Pinpoint the cell where the given text exists, returning its (x, y) midpoint coordinate. 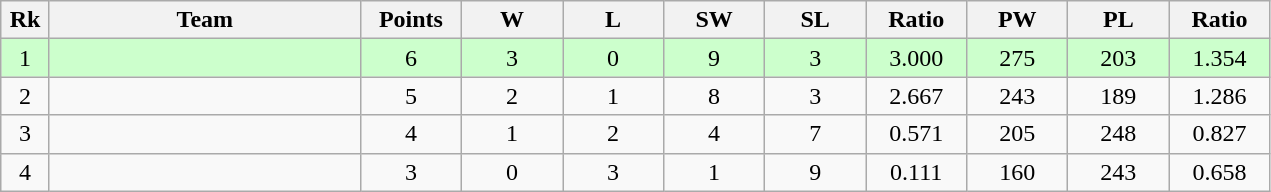
0.658 (1220, 172)
160 (1018, 172)
248 (1118, 134)
PW (1018, 20)
1.286 (1220, 96)
275 (1018, 58)
W (512, 20)
0.111 (916, 172)
8 (714, 96)
PL (1118, 20)
Team (204, 20)
2.667 (916, 96)
7 (816, 134)
SW (714, 20)
1.354 (1220, 58)
0.571 (916, 134)
189 (1118, 96)
5 (410, 96)
205 (1018, 134)
Points (410, 20)
0.827 (1220, 134)
Rk (26, 20)
L (612, 20)
3.000 (916, 58)
203 (1118, 58)
SL (816, 20)
6 (410, 58)
